Provide the [X, Y] coordinate of the cell's center where the given text is located.  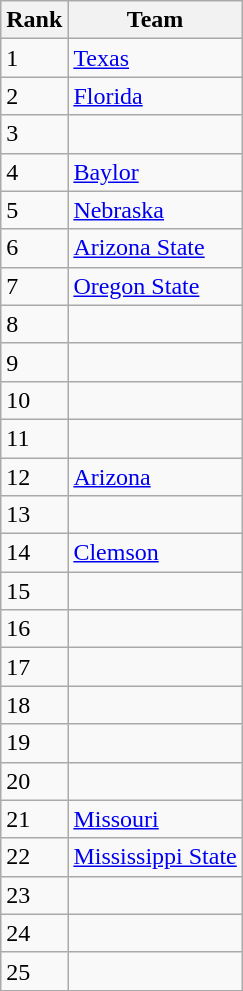
14 [34, 553]
Mississippi State [155, 857]
2 [34, 96]
4 [34, 172]
22 [34, 857]
Team [155, 20]
3 [34, 134]
Missouri [155, 819]
Arizona State [155, 248]
Florida [155, 96]
16 [34, 629]
25 [34, 971]
8 [34, 324]
20 [34, 781]
1 [34, 58]
Rank [34, 20]
11 [34, 438]
23 [34, 895]
13 [34, 515]
Baylor [155, 172]
9 [34, 362]
5 [34, 210]
12 [34, 477]
Texas [155, 58]
Oregon State [155, 286]
24 [34, 933]
17 [34, 667]
7 [34, 286]
10 [34, 400]
Nebraska [155, 210]
19 [34, 743]
Arizona [155, 477]
15 [34, 591]
Clemson [155, 553]
6 [34, 248]
18 [34, 705]
21 [34, 819]
